From the cell containing the given text, extract its center point as (X, Y) coordinate. 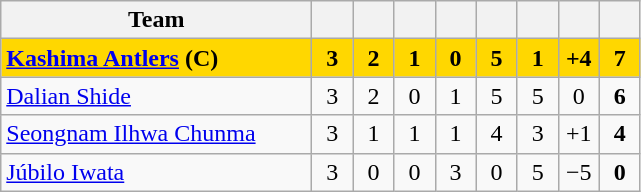
Dalian Shide (156, 96)
Júbilo Iwata (156, 172)
Kashima Antlers (C) (156, 58)
6 (620, 96)
Team (156, 20)
Seongnam Ilhwa Chunma (156, 134)
+4 (578, 58)
7 (620, 58)
−5 (578, 172)
+1 (578, 134)
